Return the [X, Y] coordinate for the center point of the cell that contains the specified text.  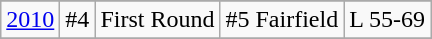
First Round [158, 20]
#5 Fairfield [282, 20]
2010 [30, 20]
#4 [78, 20]
L 55-69 [388, 20]
